Find where the given text appears and provide that cell's center as (X, Y) coordinate. 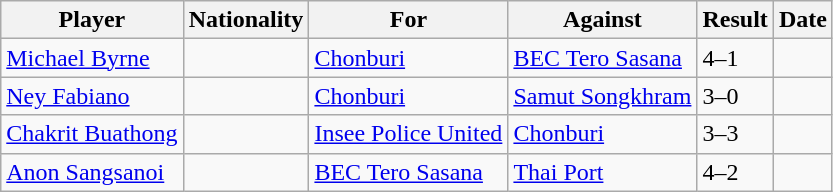
Michael Byrne (92, 58)
Insee Police United (408, 134)
Chakrit Buathong (92, 134)
Thai Port (602, 172)
3–0 (735, 96)
For (408, 20)
Anon Sangsanoi (92, 172)
4–1 (735, 58)
Ney Fabiano (92, 96)
Against (602, 20)
3–3 (735, 134)
4–2 (735, 172)
Samut Songkhram (602, 96)
Result (735, 20)
Date (802, 20)
Player (92, 20)
Nationality (246, 20)
